Scan for the cell matching the given text and deliver its (X, Y) coordinate at center. 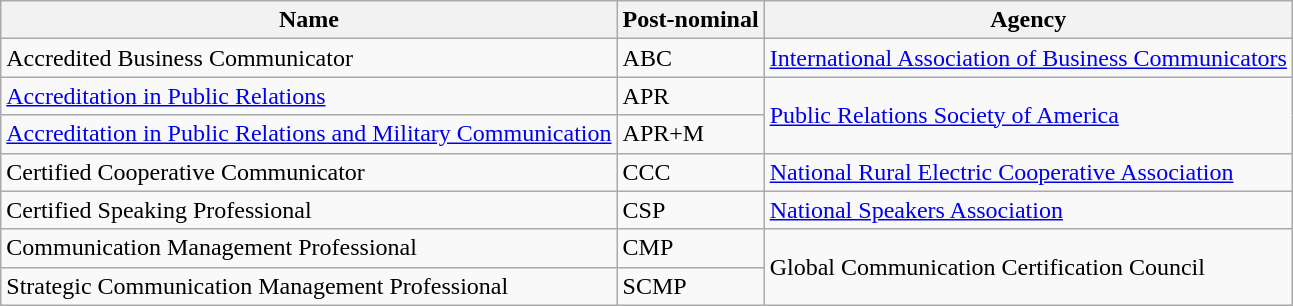
APR (690, 96)
Public Relations Society of America (1028, 115)
International Association of Business Communicators (1028, 58)
Communication Management Professional (309, 248)
CCC (690, 172)
Global Communication Certification Council (1028, 267)
ABC (690, 58)
Post-nominal (690, 20)
CSP (690, 210)
CMP (690, 248)
National Speakers Association (1028, 210)
Agency (1028, 20)
Accreditation in Public Relations and Military Communication (309, 134)
Strategic Communication Management Professional (309, 286)
National Rural Electric Cooperative Association (1028, 172)
Certified Speaking Professional (309, 210)
Name (309, 20)
APR+M (690, 134)
Certified Cooperative Communicator (309, 172)
SCMP (690, 286)
Accredited Business Communicator (309, 58)
Accreditation in Public Relations (309, 96)
